Scan for the cell matching the given text and deliver its (X, Y) coordinate at center. 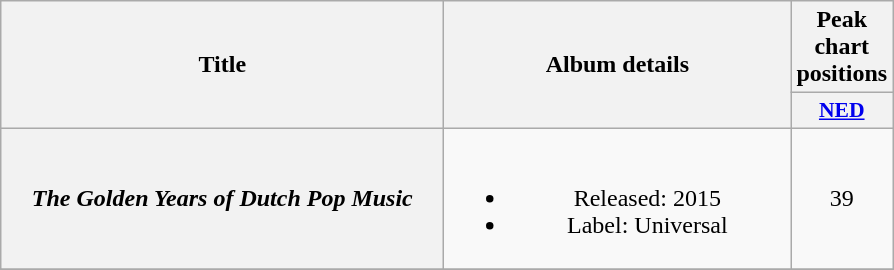
The Golden Years of Dutch Pop Music (222, 198)
39 (842, 198)
Peak chart positions (842, 47)
NED (842, 111)
Title (222, 65)
Released: 2015Label: Universal (618, 198)
Album details (618, 65)
